For the text-containing cell, return its midpoint in [X, Y] coordinate format. 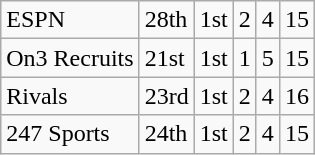
Rivals [70, 96]
5 [268, 58]
21st [166, 58]
247 Sports [70, 134]
28th [166, 20]
24th [166, 134]
ESPN [70, 20]
1 [244, 58]
On3 Recruits [70, 58]
16 [296, 96]
23rd [166, 96]
